Find where the given text appears and provide that cell's center as (X, Y) coordinate. 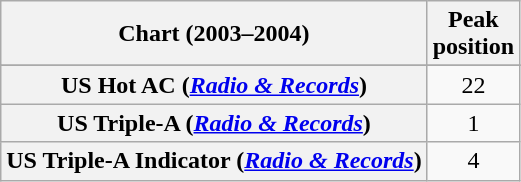
US Triple-A (Radio & Records) (214, 123)
Chart (2003–2004) (214, 34)
4 (473, 161)
US Triple-A Indicator (Radio & Records) (214, 161)
Peakposition (473, 34)
US Hot AC (Radio & Records) (214, 85)
1 (473, 123)
22 (473, 85)
